Return the (x, y) coordinate for the center point of the cell that contains the specified text.  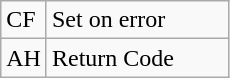
Set on error (138, 20)
AH (24, 58)
CF (24, 20)
Return Code (138, 58)
